For the text-containing cell, return its midpoint in [X, Y] coordinate format. 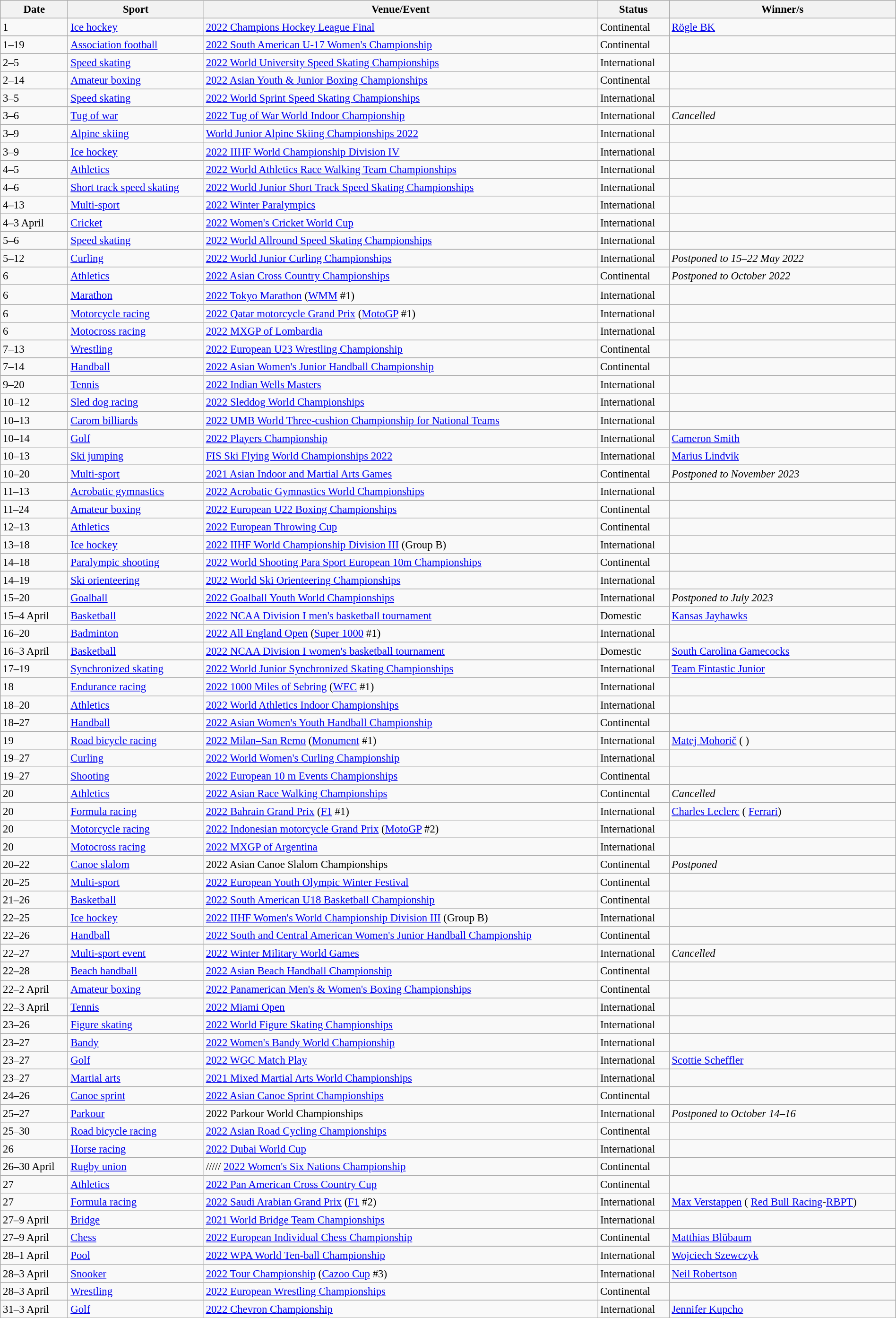
Parkour [136, 1113]
2022 Goalball Youth World Championships [400, 598]
2022 UMB World Three-cushion Championship for National Teams [400, 420]
2022 World University Speed Skating Championships [400, 63]
Acrobatic gymnastics [136, 492]
2022 Asian Cross Country Championships [400, 276]
10–20 [34, 474]
2022 Asian Canoe Slalom Championships [400, 865]
26–30 April [34, 1167]
2022 1000 Miles of Sebring (WEC #1) [400, 687]
Marathon [136, 295]
2022 Asian Women's Youth Handball Championship [400, 722]
4–6 [34, 187]
Rugby union [136, 1167]
20–22 [34, 865]
Association football [136, 45]
2022 World Allround Speed Skating Championships [400, 241]
South Carolina Gamecocks [783, 651]
Pool [136, 1256]
Winner/s [783, 9]
11–13 [34, 492]
2022 NCAA Division I women's basketball tournament [400, 651]
Badminton [136, 633]
Postponed to October 2022 [783, 276]
2022 Champions Hockey League Final [400, 27]
Matej Mohorič ( ) [783, 740]
2022 Asian Beach Handball Championship [400, 971]
2022 IIHF World Championship Division IV [400, 152]
2022 Asian Canoe Sprint Championships [400, 1096]
2022 Women's Bandy World Championship [400, 1042]
Synchronized skating [136, 669]
25–30 [34, 1131]
2022 Asian Women's Junior Handball Championship [400, 367]
Goalball [136, 598]
2022 World Women's Curling Championship [400, 758]
15–4 April [34, 616]
2022 MXGP of Argentina [400, 847]
12–13 [34, 527]
10–14 [34, 438]
2022 Qatar motorcycle Grand Prix (MotoGP #1) [400, 314]
2022 Acrobatic Gymnastics World Championships [400, 492]
2022 World Figure Skating Championships [400, 1024]
2022 Chevron Championship [400, 1309]
31–3 April [34, 1309]
Figure skating [136, 1024]
FIS Ski Flying World Championships 2022 [400, 456]
Snooker [136, 1274]
2022 WGC Match Play [400, 1060]
Cricket [136, 223]
2022 European Individual Chess Championship [400, 1238]
2022 Saudi Arabian Grand Prix (F1 #2) [400, 1202]
Sled dog racing [136, 403]
Postponed to October 14–16 [783, 1113]
2022 South American U-17 Women's Championship [400, 45]
2022 IIHF Women's World Championship Division III (Group B) [400, 918]
Ski jumping [136, 456]
Beach handball [136, 971]
Venue/Event [400, 9]
14–19 [34, 581]
2022 World Shooting Para Sport European 10m Championships [400, 563]
Horse racing [136, 1149]
2021 Mixed Martial Arts World Championships [400, 1078]
23–26 [34, 1024]
2022 IIHF World Championship Division III (Group B) [400, 545]
2022 Winter Paralympics [400, 205]
2022 Tokyo Marathon (WMM #1) [400, 295]
2022 Women's Cricket World Cup [400, 223]
2022 World Athletics Race Walking Team Championships [400, 169]
2022 All England Open (Super 1000 #1) [400, 633]
20–25 [34, 883]
2022 World Sprint Speed Skating Championships [400, 98]
18–20 [34, 705]
5–12 [34, 258]
11–24 [34, 509]
2022 World Athletics Indoor Championships [400, 705]
1 [34, 27]
2022 Indonesian motorcycle Grand Prix (MotoGP #2) [400, 829]
Max Verstappen ( Red Bull Racing-RBPT) [783, 1202]
Canoe sprint [136, 1096]
22–26 [34, 936]
1–19 [34, 45]
2022 Pan American Cross Country Cup [400, 1185]
Bandy [136, 1042]
2022 MXGP of Lombardia [400, 331]
7–13 [34, 349]
2022 World Junior Short Track Speed Skating Championships [400, 187]
Martial arts [136, 1078]
18–27 [34, 722]
2022 Milan–San Remo (Monument #1) [400, 740]
2022 Tour Championship (Cazoo Cup #3) [400, 1274]
Endurance racing [136, 687]
22–2 April [34, 989]
Short track speed skating [136, 187]
2022 NCAA Division I men's basketball tournament [400, 616]
Postponed to July 2023 [783, 598]
19 [34, 740]
2022 South and Central American Women's Junior Handball Championship [400, 936]
Canoe slalom [136, 865]
Kansas Jayhawks [783, 616]
World Junior Alpine Skiing Championships 2022 [400, 134]
14–18 [34, 563]
21–26 [34, 900]
15–20 [34, 598]
22–3 April [34, 1007]
28–1 April [34, 1256]
2022 Indian Wells Masters [400, 385]
Team Fintastic Junior [783, 669]
16–3 April [34, 651]
17–19 [34, 669]
2022 European Wrestling Championships [400, 1291]
9–20 [34, 385]
5–6 [34, 241]
Alpine skiing [136, 134]
2022 Asian Race Walking Championships [400, 794]
13–18 [34, 545]
2022 European U23 Wrestling Championship [400, 349]
Marius Lindvik [783, 456]
Scottie Scheffler [783, 1060]
Cameron Smith [783, 438]
7–14 [34, 367]
2022 European U22 Boxing Championships [400, 509]
Shooting [136, 776]
3–5 [34, 98]
2–14 [34, 80]
22–25 [34, 918]
4–5 [34, 169]
10–12 [34, 403]
2022 Asian Road Cycling Championships [400, 1131]
Postponed to 15–22 May 2022 [783, 258]
Chess [136, 1238]
2022 European 10 m Events Championships [400, 776]
Rögle BK [783, 27]
Charles Leclerc ( Ferrari) [783, 811]
26 [34, 1149]
2022 World Ski Orienteering Championships [400, 581]
2022 Dubai World Cup [400, 1149]
2021 World Bridge Team Championships [400, 1220]
Status [633, 9]
2022 European Throwing Cup [400, 527]
2022 Asian Youth & Junior Boxing Championships [400, 80]
2022 WPA World Ten-ball Championship [400, 1256]
Matthias Blübaum [783, 1238]
Jennifer Kupcho [783, 1309]
25–27 [34, 1113]
2022 Bahrain Grand Prix (F1 #1) [400, 811]
Postponed to November 2023 [783, 474]
Postponed [783, 865]
3–6 [34, 116]
Carom billiards [136, 420]
2022 Parkour World Championships [400, 1113]
Sport [136, 9]
2022 South American U18 Basketball Championship [400, 900]
2022 Miami Open [400, 1007]
4–13 [34, 205]
2022 Winter Military World Games [400, 954]
24–26 [34, 1096]
2022 World Junior Synchronized Skating Championships [400, 669]
Multi-sport event [136, 954]
2022 Players Championship [400, 438]
2–5 [34, 63]
Date [34, 9]
Tug of war [136, 116]
2022 European Youth Olympic Winter Festival [400, 883]
2022 World Junior Curling Championships [400, 258]
22–27 [34, 954]
2022 Sleddog World Championships [400, 403]
2022 Tug of War World Indoor Championship [400, 116]
///// 2022 Women's Six Nations Championship [400, 1167]
2022 Panamerican Men's & Women's Boxing Championships [400, 989]
Wojciech Szewczyk [783, 1256]
Ski orienteering [136, 581]
Paralympic shooting [136, 563]
Neil Robertson [783, 1274]
Bridge [136, 1220]
4–3 April [34, 223]
2021 Asian Indoor and Martial Arts Games [400, 474]
18 [34, 687]
16–20 [34, 633]
22–28 [34, 971]
